Identify which cell holds the provided text, then report its (X, Y) central coordinate. 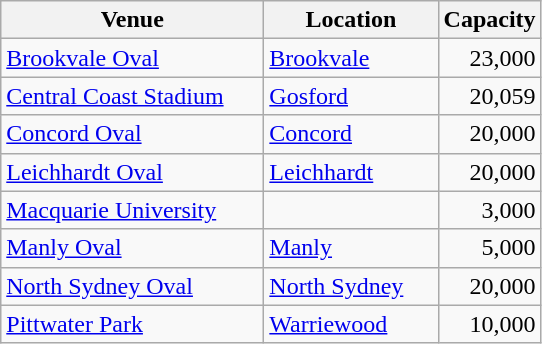
Location (351, 20)
Central Coast Stadium (132, 96)
Concord Oval (132, 134)
North Sydney Oval (132, 286)
Gosford (351, 96)
Leichhardt (351, 172)
10,000 (490, 324)
3,000 (490, 210)
Concord (351, 134)
Leichhardt Oval (132, 172)
Macquarie University (132, 210)
Manly (351, 248)
Brookvale Oval (132, 58)
Brookvale (351, 58)
23,000 (490, 58)
Capacity (490, 20)
Venue (132, 20)
Manly Oval (132, 248)
20,059 (490, 96)
5,000 (490, 248)
Warriewood (351, 324)
Pittwater Park (132, 324)
North Sydney (351, 286)
